Scan for the cell matching the given text and deliver its [x, y] coordinate at center. 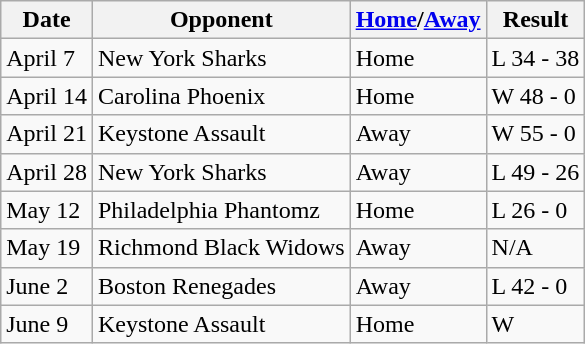
W 48 - 0 [536, 96]
May 12 [47, 210]
April 28 [47, 172]
L 26 - 0 [536, 210]
May 19 [47, 248]
June 9 [47, 324]
Opponent [221, 20]
Philadelphia Phantomz [221, 210]
L 34 - 38 [536, 58]
Boston Renegades [221, 286]
W [536, 324]
April 21 [47, 134]
Carolina Phoenix [221, 96]
Home/Away [418, 20]
Result [536, 20]
N/A [536, 248]
April 14 [47, 96]
June 2 [47, 286]
L 49 - 26 [536, 172]
Date [47, 20]
April 7 [47, 58]
L 42 - 0 [536, 286]
W 55 - 0 [536, 134]
Richmond Black Widows [221, 248]
